Find where the given text appears and provide that cell's center as (X, Y) coordinate. 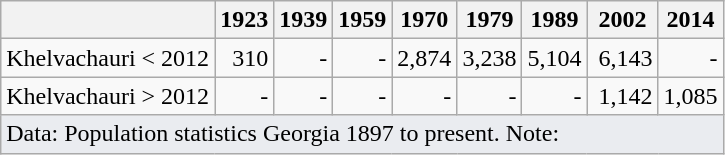
6,143 (622, 58)
1989 (554, 20)
3,238 (490, 58)
2,874 (424, 58)
1923 (244, 20)
Khelvachauri > 2012 (108, 96)
1970 (424, 20)
1959 (362, 20)
310 (244, 58)
1,142 (622, 96)
1939 (304, 20)
5,104 (554, 58)
2014 (690, 20)
1,085 (690, 96)
1979 (490, 20)
Data: Population statistics Georgia 1897 to present. Note: (362, 134)
2002 (622, 20)
Khelvachauri < 2012 (108, 58)
